Identify which cell holds the provided text, then report its [x, y] central coordinate. 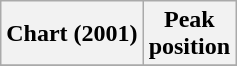
Peakposition [189, 34]
Chart (2001) [72, 34]
